Return the (x, y) coordinate for the center point of the cell that contains the specified text.  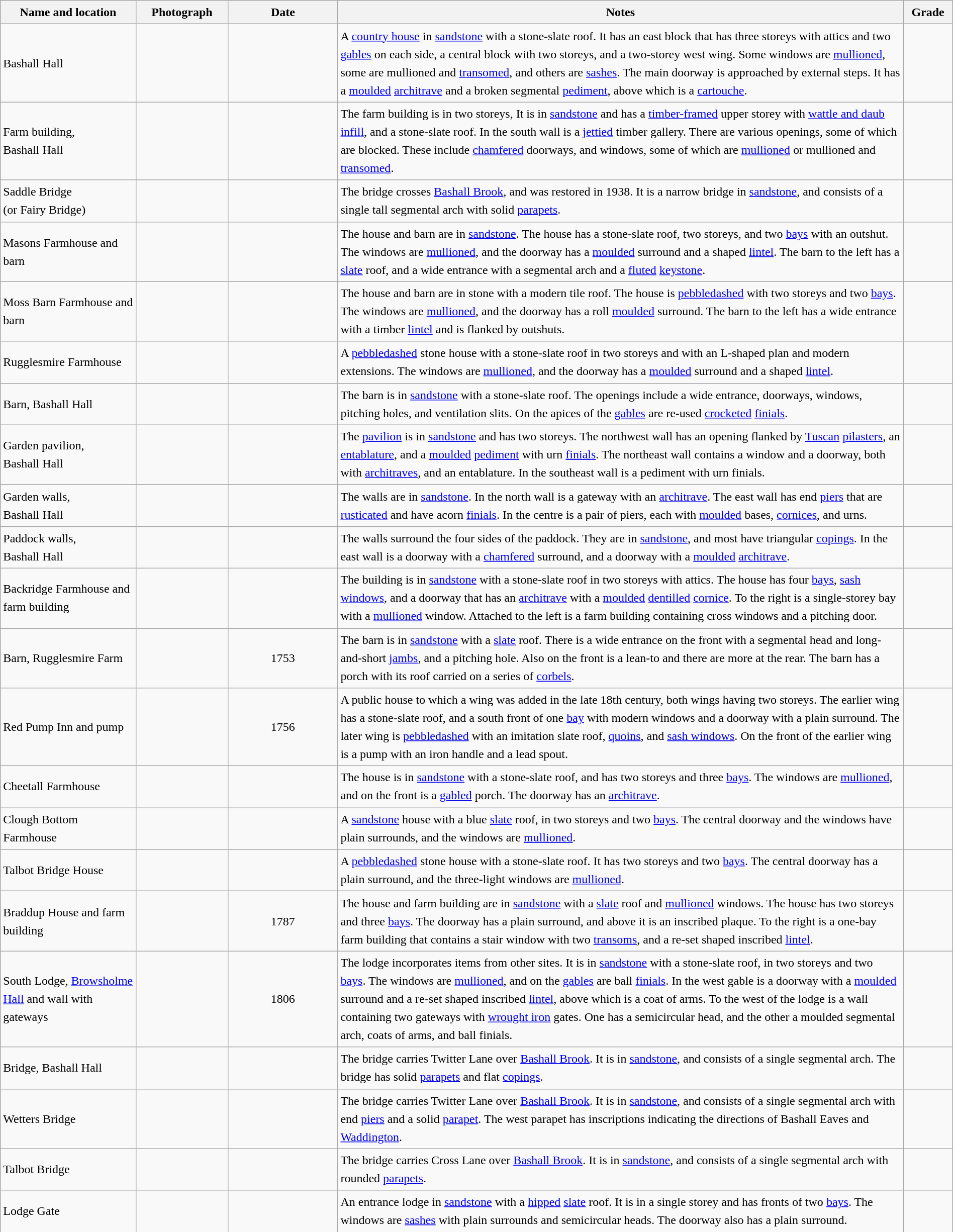
Bashall Hall (68, 63)
Grade (928, 12)
1753 (283, 658)
Bridge, Bashall Hall (68, 1068)
Braddup House and farm building (68, 921)
Red Pump Inn and pump (68, 727)
1806 (283, 999)
Lodge Gate (68, 1211)
Garden pavilion,Bashall Hall (68, 454)
South Lodge, Browsholme Hall and wall with gateways (68, 999)
Photograph (182, 12)
Date (283, 12)
Name and location (68, 12)
Masons Farmhouse and barn (68, 251)
Farm building,Bashall Hall (68, 141)
Garden walls,Bashall Hall (68, 506)
Wetters Bridge (68, 1119)
Cheetall Farmhouse (68, 787)
The bridge carries Cross Lane over Bashall Brook. It is in sandstone, and consists of a single segmental arch with rounded parapets. (620, 1169)
Notes (620, 12)
1756 (283, 727)
Talbot Bridge House (68, 871)
Rugglesmire Farmhouse (68, 362)
1787 (283, 921)
Backridge Farmhouse and farm building (68, 598)
Saddle Bridge(or Fairy Bridge) (68, 201)
Barn, Rugglesmire Farm (68, 658)
Moss Barn Farmhouse and barn (68, 312)
Talbot Bridge (68, 1169)
Paddock walls,Bashall Hall (68, 547)
Clough Bottom Farmhouse (68, 828)
Barn, Bashall Hall (68, 404)
